Locate the cell with the specified text and output its [x, y] center coordinate. 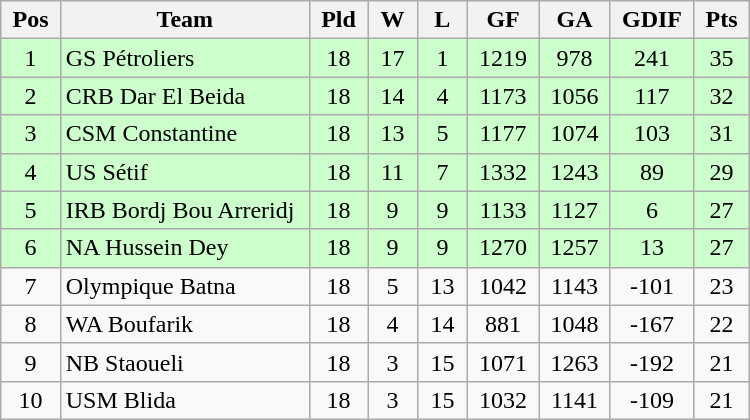
241 [652, 58]
-109 [652, 400]
IRB Bordj Bou Arreridj [184, 210]
1257 [574, 248]
23 [722, 286]
89 [652, 172]
1263 [574, 362]
L [442, 20]
1071 [502, 362]
NB Staoueli [184, 362]
US Sétif [184, 172]
1032 [502, 400]
2 [30, 96]
Olympique Batna [184, 286]
-101 [652, 286]
1056 [574, 96]
35 [722, 58]
1074 [574, 134]
117 [652, 96]
-167 [652, 324]
1173 [502, 96]
1141 [574, 400]
10 [30, 400]
CRB Dar El Beida [184, 96]
GF [502, 20]
881 [502, 324]
22 [722, 324]
1133 [502, 210]
17 [393, 58]
1219 [502, 58]
Team [184, 20]
1332 [502, 172]
Pld [338, 20]
29 [722, 172]
USM Blida [184, 400]
1243 [574, 172]
CSM Constantine [184, 134]
WA Boufarik [184, 324]
1177 [502, 134]
11 [393, 172]
1048 [574, 324]
32 [722, 96]
GS Pétroliers [184, 58]
Pts [722, 20]
NA Hussein Dey [184, 248]
1127 [574, 210]
31 [722, 134]
Pos [30, 20]
GA [574, 20]
GDIF [652, 20]
1042 [502, 286]
-192 [652, 362]
8 [30, 324]
1270 [502, 248]
103 [652, 134]
978 [574, 58]
1143 [574, 286]
W [393, 20]
